Determine the [X, Y] coordinate at the center of the cell enclosing the given text.  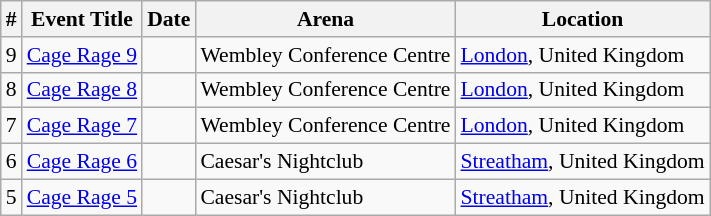
5 [12, 197]
9 [12, 55]
8 [12, 90]
7 [12, 126]
Location [583, 19]
Date [168, 19]
6 [12, 162]
Cage Rage 6 [82, 162]
Event Title [82, 19]
# [12, 19]
Arena [325, 19]
Cage Rage 5 [82, 197]
Cage Rage 8 [82, 90]
Cage Rage 7 [82, 126]
Cage Rage 9 [82, 55]
